Identify which cell holds the provided text, then report its (x, y) central coordinate. 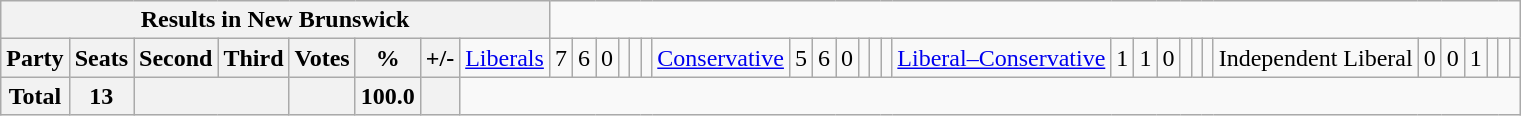
100.0 (388, 96)
Conservative (721, 58)
+/- (440, 58)
Results in New Brunswick (276, 20)
Second (176, 58)
7 (560, 58)
Third (254, 58)
Votes (322, 58)
Liberal–Conservative (1002, 58)
5 (800, 58)
Seats (101, 58)
Liberals (505, 58)
Total (35, 96)
Party (35, 58)
Independent Liberal (1316, 58)
13 (101, 96)
% (388, 58)
